Determine the (x, y) coordinate at the center of the cell enclosing the given text.  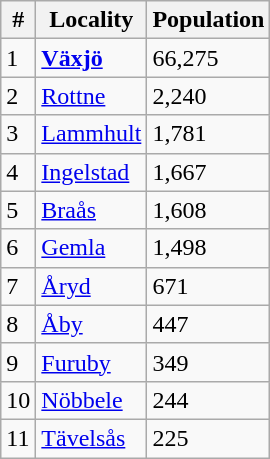
244 (208, 400)
Gemla (92, 248)
66,275 (208, 58)
1,608 (208, 210)
Åby (92, 324)
5 (18, 210)
Nöbbele (92, 400)
447 (208, 324)
3 (18, 134)
1 (18, 58)
8 (18, 324)
Furuby (92, 362)
2,240 (208, 96)
6 (18, 248)
Rottne (92, 96)
1,667 (208, 172)
7 (18, 286)
225 (208, 438)
Tävelsås (92, 438)
1,781 (208, 134)
11 (18, 438)
Braås (92, 210)
Växjö (92, 58)
671 (208, 286)
10 (18, 400)
4 (18, 172)
349 (208, 362)
Åryd (92, 286)
Locality (92, 20)
1,498 (208, 248)
# (18, 20)
2 (18, 96)
Ingelstad (92, 172)
Lammhult (92, 134)
9 (18, 362)
Population (208, 20)
